Find where the given text appears and provide that cell's center as (x, y) coordinate. 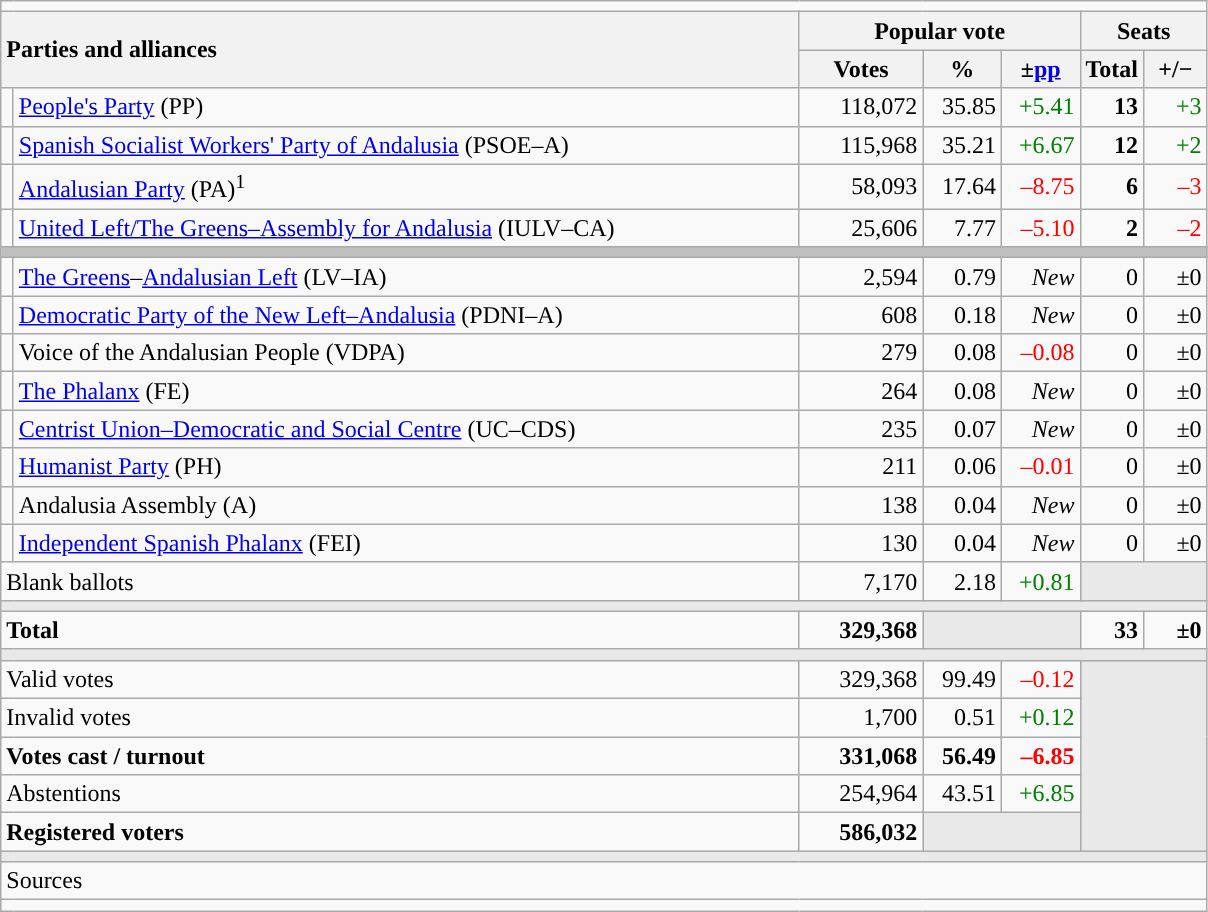
Popular vote (940, 31)
Democratic Party of the New Left–Andalusia (PDNI–A) (406, 315)
Centrist Union–Democratic and Social Centre (UC–CDS) (406, 429)
0.06 (962, 467)
+/− (1176, 69)
138 (861, 505)
115,968 (861, 145)
264 (861, 391)
Votes (861, 69)
58,093 (861, 186)
Valid votes (400, 679)
–0.08 (1040, 353)
+0.12 (1040, 718)
±pp (1040, 69)
United Left/The Greens–Assembly for Andalusia (IULV–CA) (406, 228)
+5.41 (1040, 107)
% (962, 69)
Blank ballots (400, 581)
1,700 (861, 718)
–6.85 (1040, 756)
33 (1112, 630)
118,072 (861, 107)
56.49 (962, 756)
0.51 (962, 718)
+3 (1176, 107)
+6.67 (1040, 145)
–0.01 (1040, 467)
Seats (1144, 31)
+6.85 (1040, 794)
2,594 (861, 277)
331,068 (861, 756)
2.18 (962, 581)
35.21 (962, 145)
0.07 (962, 429)
–8.75 (1040, 186)
2 (1112, 228)
0.79 (962, 277)
7,170 (861, 581)
Votes cast / turnout (400, 756)
Parties and alliances (400, 50)
Abstentions (400, 794)
12 (1112, 145)
Andalusian Party (PA)1 (406, 186)
Independent Spanish Phalanx (FEI) (406, 543)
0.18 (962, 315)
25,606 (861, 228)
608 (861, 315)
People's Party (PP) (406, 107)
Voice of the Andalusian People (VDPA) (406, 353)
+0.81 (1040, 581)
–5.10 (1040, 228)
+2 (1176, 145)
586,032 (861, 832)
130 (861, 543)
Andalusia Assembly (A) (406, 505)
279 (861, 353)
99.49 (962, 679)
Invalid votes (400, 718)
6 (1112, 186)
35.85 (962, 107)
7.77 (962, 228)
Registered voters (400, 832)
–0.12 (1040, 679)
The Phalanx (FE) (406, 391)
Humanist Party (PH) (406, 467)
211 (861, 467)
17.64 (962, 186)
43.51 (962, 794)
–2 (1176, 228)
Sources (604, 881)
13 (1112, 107)
–3 (1176, 186)
Spanish Socialist Workers' Party of Andalusia (PSOE–A) (406, 145)
The Greens–Andalusian Left (LV–IA) (406, 277)
235 (861, 429)
254,964 (861, 794)
